Identify which cell holds the provided text, then report its [X, Y] central coordinate. 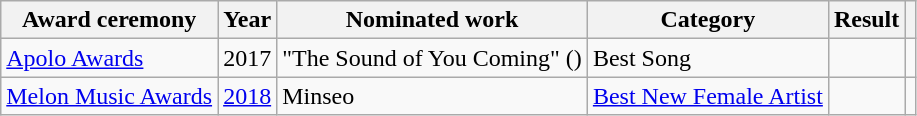
Award ceremony [110, 20]
Best New Female Artist [708, 96]
Melon Music Awards [110, 96]
"The Sound of You Coming" () [432, 58]
Nominated work [432, 20]
2018 [248, 96]
Result [866, 20]
Minseo [432, 96]
Year [248, 20]
Category [708, 20]
2017 [248, 58]
Best Song [708, 58]
Apolo Awards [110, 58]
